Return (X, Y) of the center of cell containing provided text 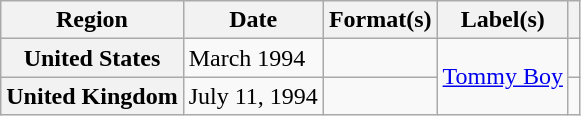
Label(s) (502, 20)
United States (92, 58)
United Kingdom (92, 96)
Date (253, 20)
Tommy Boy (502, 77)
March 1994 (253, 58)
Region (92, 20)
July 11, 1994 (253, 96)
Format(s) (380, 20)
